Provide the [x, y] coordinate of the cell's center where the given text is located.  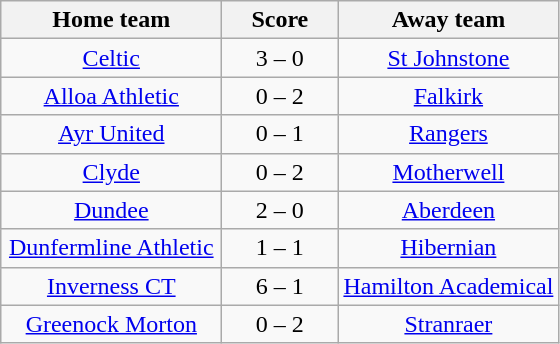
Ayr United [112, 134]
0 – 1 [280, 134]
Clyde [112, 172]
St Johnstone [448, 58]
Away team [448, 20]
Rangers [448, 134]
Hibernian [448, 248]
3 – 0 [280, 58]
2 – 0 [280, 210]
Motherwell [448, 172]
Hamilton Academical [448, 286]
Greenock Morton [112, 324]
Home team [112, 20]
Aberdeen [448, 210]
Dundee [112, 210]
Inverness CT [112, 286]
Stranraer [448, 324]
Celtic [112, 58]
Dunfermline Athletic [112, 248]
6 – 1 [280, 286]
1 – 1 [280, 248]
Falkirk [448, 96]
Alloa Athletic [112, 96]
Score [280, 20]
